Locate the cell with the specified text and output its (X, Y) center coordinate. 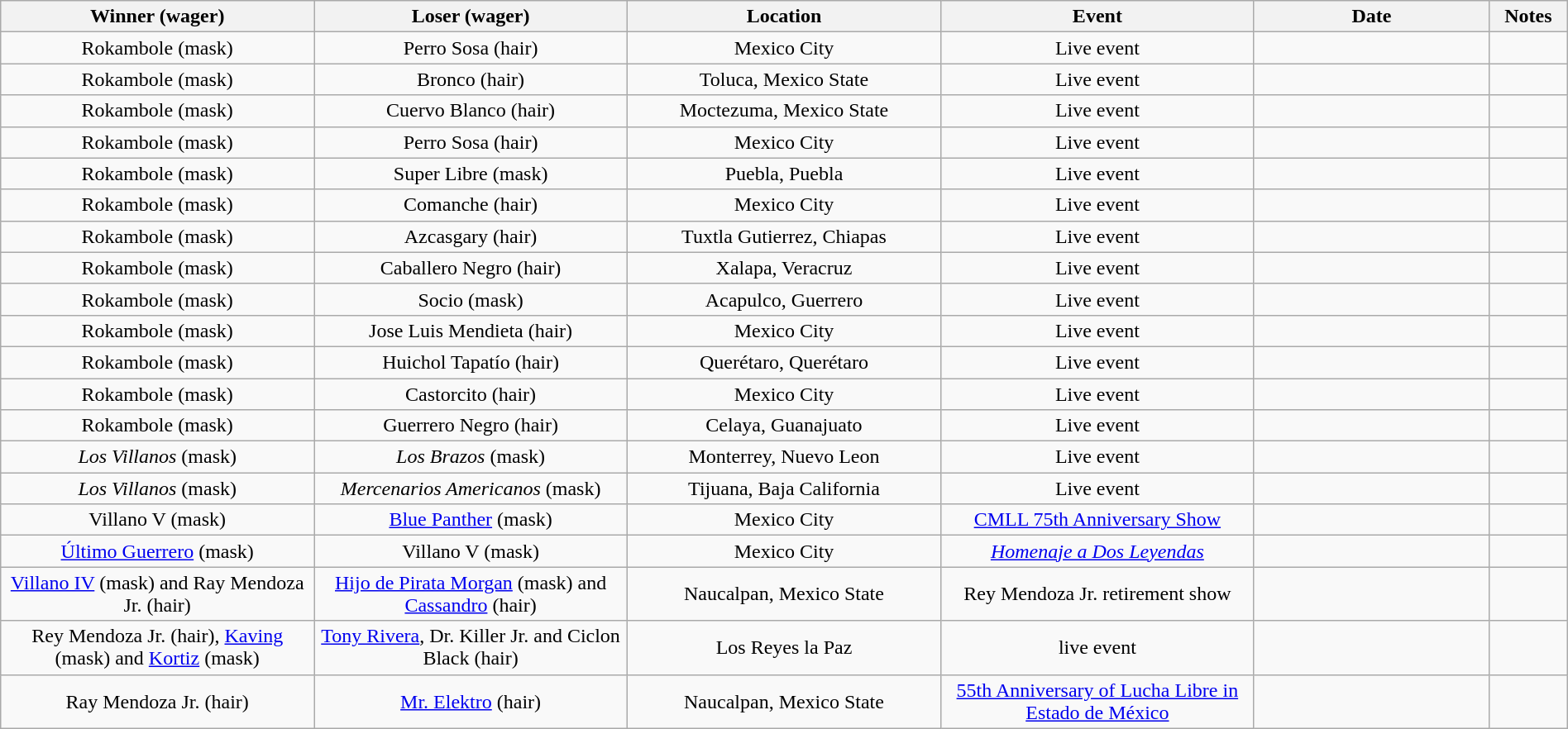
Castorcito (hair) (471, 394)
Caballero Negro (hair) (471, 268)
Rey Mendoza Jr. (hair), Kaving (mask) and Kortiz (mask) (157, 648)
Notes (1528, 17)
Ray Mendoza Jr. (hair) (157, 701)
Toluca, Mexico State (784, 79)
Bronco (hair) (471, 79)
Socio (mask) (471, 299)
Homenaje a Dos Leyendas (1097, 551)
Jose Luis Mendieta (hair) (471, 331)
live event (1097, 648)
Último Guerrero (mask) (157, 551)
Winner (wager) (157, 17)
Acapulco, Guerrero (784, 299)
Date (1371, 17)
Monterrey, Nuevo Leon (784, 457)
Loser (wager) (471, 17)
Villano IV (mask) and Ray Mendoza Jr. (hair) (157, 593)
Mercenarios Americanos (mask) (471, 488)
Tuxtla Gutierrez, Chiapas (784, 236)
Comanche (hair) (471, 205)
Huichol Tapatío (hair) (471, 362)
Location (784, 17)
Azcasgary (hair) (471, 236)
Hijo de Pirata Morgan (mask) and Cassandro (hair) (471, 593)
Rey Mendoza Jr. retirement show (1097, 593)
Tony Rivera, Dr. Killer Jr. and Ciclon Black (hair) (471, 648)
Guerrero Negro (hair) (471, 426)
CMLL 75th Anniversary Show (1097, 520)
Super Libre (mask) (471, 174)
Celaya, Guanajuato (784, 426)
Puebla, Puebla (784, 174)
Blue Panther (mask) (471, 520)
Event (1097, 17)
Tijuana, Baja California (784, 488)
Los Reyes la Paz (784, 648)
55th Anniversary of Lucha Libre in Estado de México (1097, 701)
Los Brazos (mask) (471, 457)
Cuervo Blanco (hair) (471, 111)
Xalapa, Veracruz (784, 268)
Mr. Elektro (hair) (471, 701)
Querétaro, Querétaro (784, 362)
Moctezuma, Mexico State (784, 111)
